Capture the cell that displays the provided text and extract its [X, Y] central coordinate. 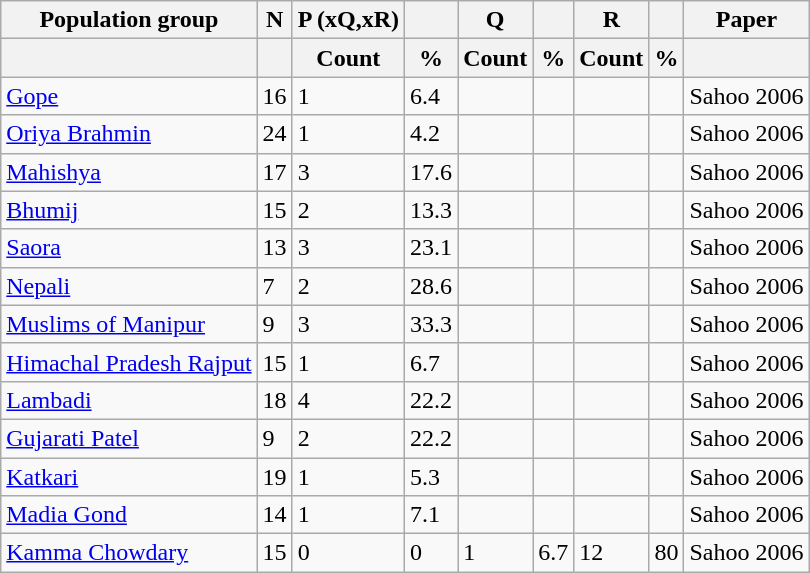
P (xQ,xR) [348, 20]
Muslims of Manipur [129, 324]
Gope [129, 96]
16 [274, 96]
Paper [746, 20]
19 [274, 477]
Katkari [129, 477]
Nepali [129, 286]
Saora [129, 248]
6.4 [432, 96]
Himachal Pradesh Rajput [129, 362]
Mahishya [129, 172]
17 [274, 172]
14 [274, 515]
80 [666, 553]
17.6 [432, 172]
18 [274, 400]
7 [274, 286]
12 [612, 553]
Madia Gond [129, 515]
Kamma Chowdary [129, 553]
Oriya Brahmin [129, 134]
4.2 [432, 134]
Population group [129, 20]
13.3 [432, 210]
24 [274, 134]
Bhumij [129, 210]
7.1 [432, 515]
N [274, 20]
28.6 [432, 286]
Q [496, 20]
Gujarati Patel [129, 438]
33.3 [432, 324]
R [612, 20]
23.1 [432, 248]
Lambadi [129, 400]
5.3 [432, 477]
4 [348, 400]
13 [274, 248]
